Extract the (X, Y) coordinate from the center of the cell holding the provided text.  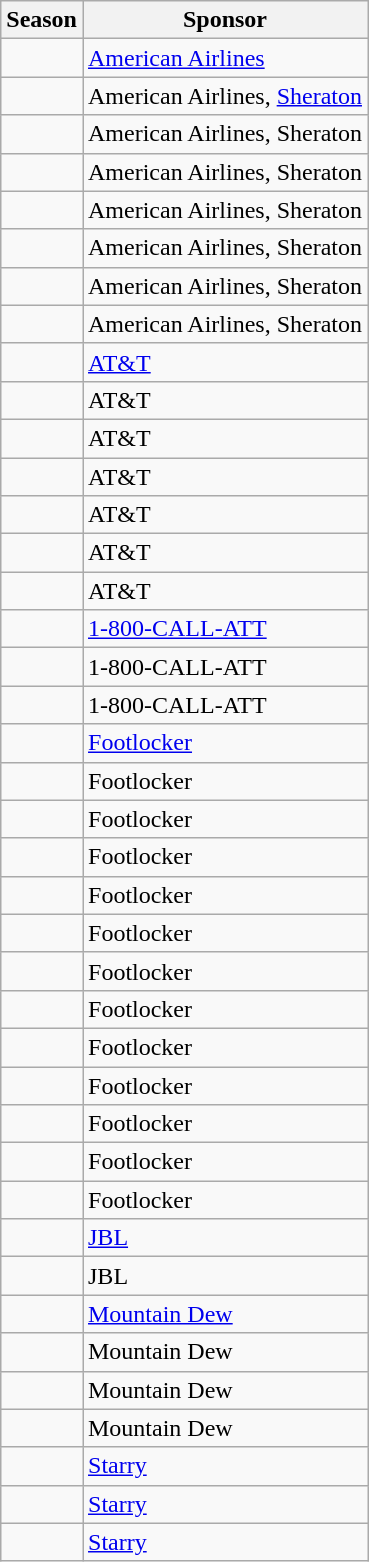
Sponsor (224, 20)
Season (42, 20)
American Airlines (224, 58)
